Locate the cell with the specified text and output its [x, y] center coordinate. 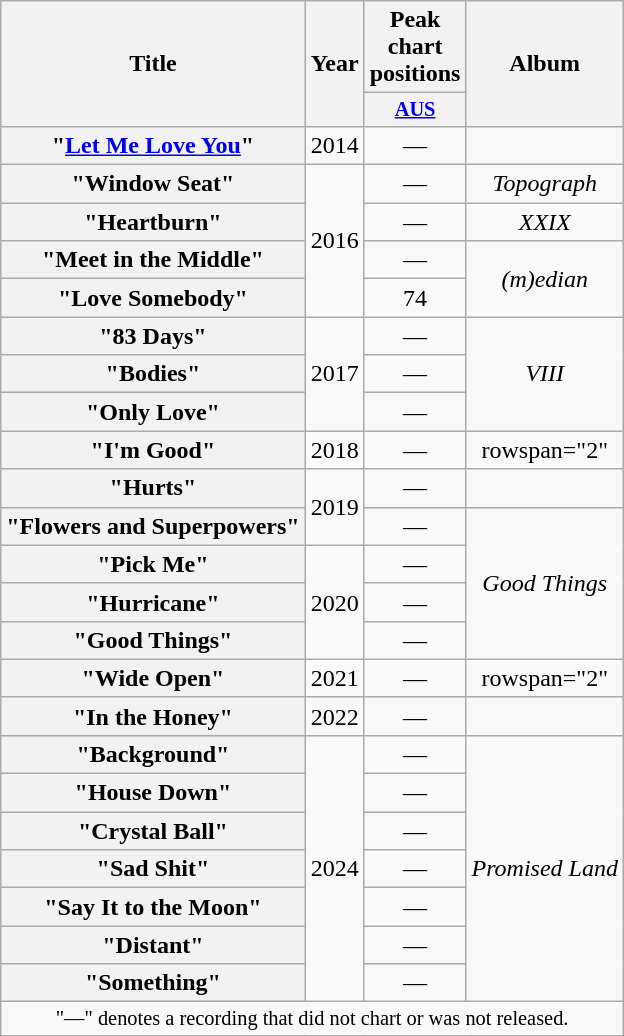
"Distant" [153, 945]
2021 [334, 678]
Title [153, 64]
"83 Days" [153, 336]
"Flowers and Superpowers" [153, 526]
"Good Things" [153, 640]
(m)edian [545, 279]
VIII [545, 374]
"—" denotes a recording that did not chart or was not released. [312, 1019]
2022 [334, 716]
2016 [334, 241]
AUS [415, 110]
Album [545, 64]
Peak chart positions [415, 47]
"I'm Good" [153, 450]
Good Things [545, 583]
"In the Honey" [153, 716]
"Meet in the Middle" [153, 260]
XXIX [545, 222]
"House Down" [153, 793]
"Bodies" [153, 374]
"Background" [153, 754]
2014 [334, 145]
"Only Love" [153, 412]
2019 [334, 507]
"Say It to the Moon" [153, 907]
"Pick Me" [153, 564]
"Window Seat" [153, 184]
2017 [334, 374]
2018 [334, 450]
Topograph [545, 184]
"Something" [153, 983]
74 [415, 298]
"Sad Shit" [153, 869]
"Love Somebody" [153, 298]
"Heartburn" [153, 222]
"Hurts" [153, 488]
2024 [334, 868]
2020 [334, 602]
"Let Me Love You" [153, 145]
"Wide Open" [153, 678]
Promised Land [545, 868]
"Crystal Ball" [153, 831]
Year [334, 64]
"Hurricane" [153, 602]
